Scan for the cell matching the given text and deliver its (x, y) coordinate at center. 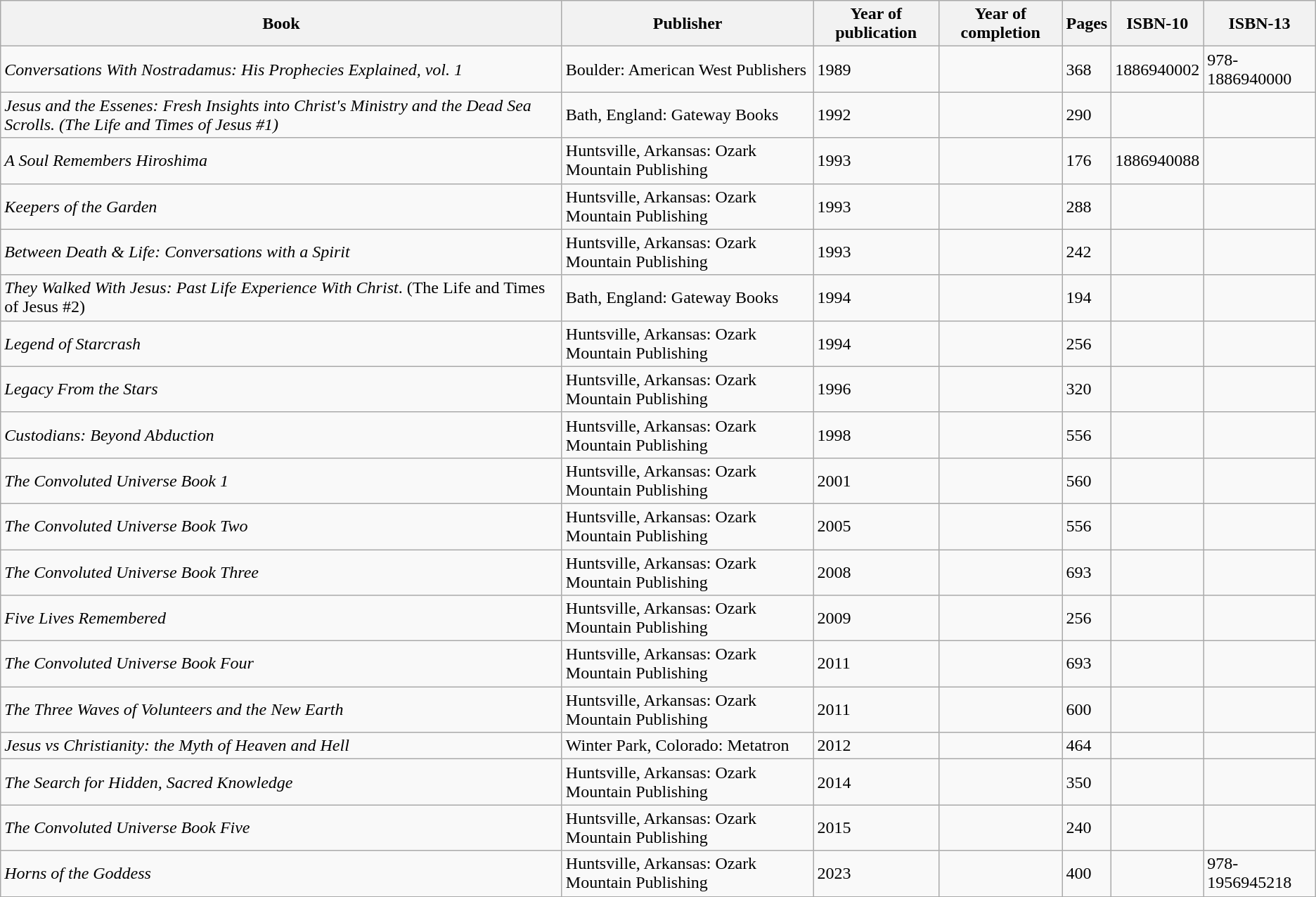
176 (1087, 160)
1992 (876, 115)
2023 (876, 873)
The Convoluted Universe Book 1 (281, 481)
Keepers of the Garden (281, 207)
Boulder: American West Publishers (688, 69)
Conversations With Nostradamus: His Prophecies Explained, vol. 1 (281, 69)
Winter Park, Colorado: Metatron (688, 746)
Year of completion (1000, 24)
The Convoluted Universe Book Two (281, 526)
240 (1087, 828)
290 (1087, 115)
The Convoluted Universe Book Three (281, 572)
Book (281, 24)
320 (1087, 389)
Pages (1087, 24)
They Walked With Jesus: Past Life Experience With Christ. (The Life and Times of Jesus #2) (281, 298)
The Convoluted Universe Book Five (281, 828)
600 (1087, 710)
368 (1087, 69)
1886940088 (1157, 160)
400 (1087, 873)
2005 (876, 526)
Jesus vs Christianity: the Myth of Heaven and Hell (281, 746)
The Search for Hidden, Sacred Knowledge (281, 782)
194 (1087, 298)
978-1956945218 (1260, 873)
Custodians: Beyond Abduction (281, 434)
464 (1087, 746)
350 (1087, 782)
Jesus and the Essenes: Fresh Insights into Christ's Ministry and the Dead Sea Scrolls. (The Life and Times of Jesus #1) (281, 115)
Legend of Starcrash (281, 343)
ISBN-13 (1260, 24)
Legacy From the Stars (281, 389)
1886940002 (1157, 69)
560 (1087, 481)
2001 (876, 481)
2009 (876, 619)
Publisher (688, 24)
The Convoluted Universe Book Four (281, 664)
1998 (876, 434)
Five Lives Remembered (281, 619)
ISBN-10 (1157, 24)
2014 (876, 782)
A Soul Remembers Hiroshima (281, 160)
Between Death & Life: Conversations with a Spirit (281, 252)
1989 (876, 69)
The Three Waves of Volunteers and the New Earth (281, 710)
242 (1087, 252)
Horns of the Goddess (281, 873)
2015 (876, 828)
1996 (876, 389)
Year of publication (876, 24)
2008 (876, 572)
288 (1087, 207)
978-1886940000 (1260, 69)
2012 (876, 746)
